Output the [X, Y] coordinate of the center of the cell containing the given text.  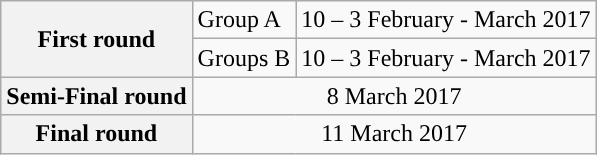
8 March 2017 [394, 96]
First round [96, 39]
Groups B [244, 58]
Semi-Final round [96, 96]
Final round [96, 134]
11 March 2017 [394, 134]
Group A [244, 20]
